Extract the (X, Y) coordinate from the center of the cell holding the provided text.  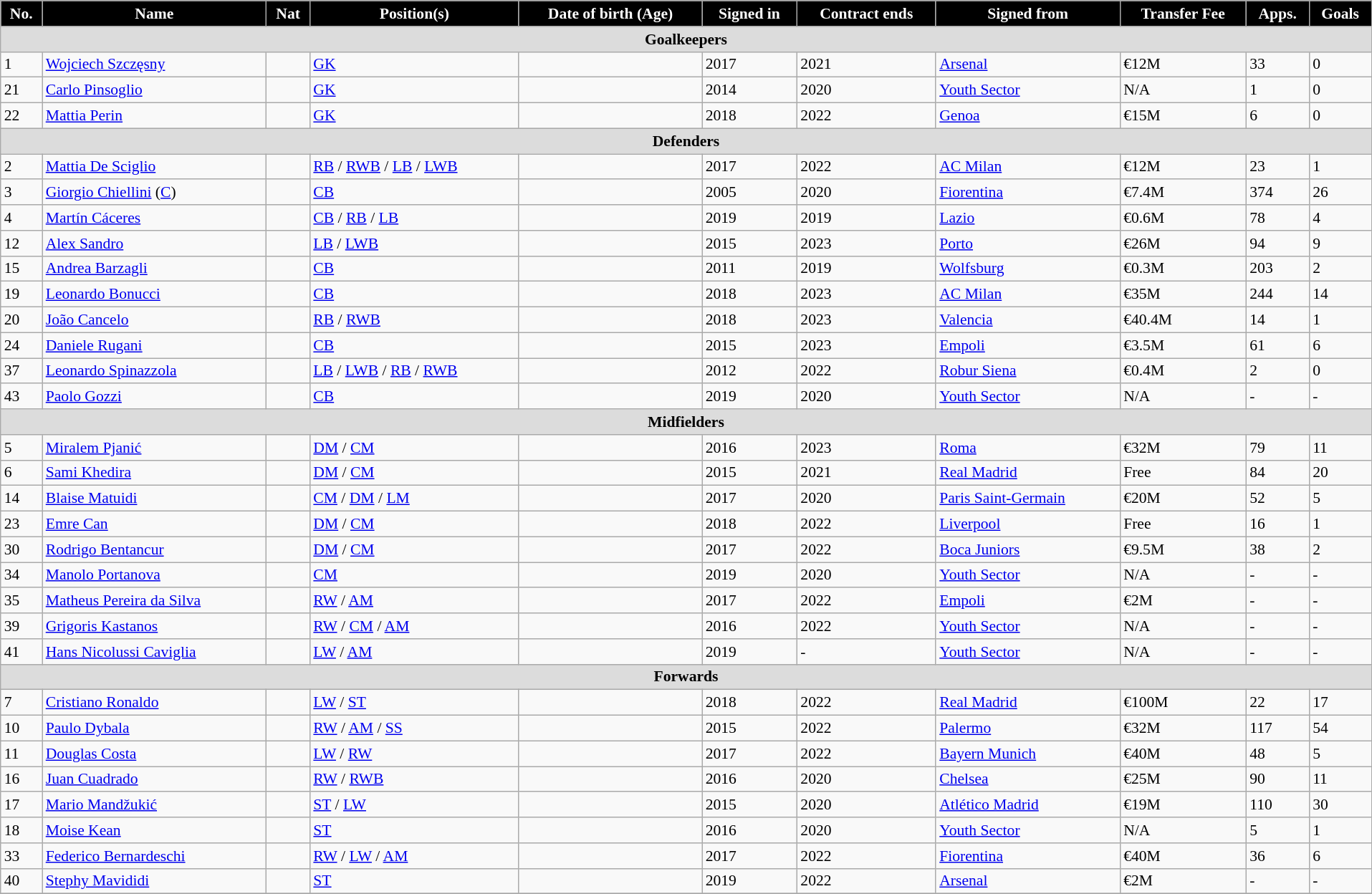
Goals (1340, 14)
2011 (749, 269)
Stephy Mavididi (155, 881)
€19M (1183, 805)
34 (21, 575)
RW / AM (414, 601)
João Cancelo (155, 320)
39 (21, 626)
€20M (1183, 499)
€0.6M (1183, 218)
Hans Nicolussi Caviglia (155, 652)
117 (1277, 729)
Mattia Perin (155, 116)
Grigoris Kastanos (155, 626)
52 (1277, 499)
Roma (1027, 448)
€35M (1183, 294)
RW / RWB (414, 779)
Paulo Dybala (155, 729)
2005 (749, 193)
Robur Siena (1027, 371)
CB / RB / LB (414, 218)
€3.5M (1183, 345)
Matheus Pereira da Silva (155, 601)
48 (1277, 754)
Midfielders (686, 422)
9 (1340, 244)
Liverpool (1027, 524)
7 (21, 703)
26 (1340, 193)
Paolo Gozzi (155, 397)
Valencia (1027, 320)
110 (1277, 805)
41 (21, 652)
RB / RWB (414, 320)
Blaise Matuidi (155, 499)
LW / AM (414, 652)
Porto (1027, 244)
Juan Cuadrado (155, 779)
94 (1277, 244)
LB / LWB / RB / RWB (414, 371)
19 (21, 294)
79 (1277, 448)
€15M (1183, 116)
Name (155, 14)
Signed in (749, 14)
Position(s) (414, 14)
Boca Juniors (1027, 549)
90 (1277, 779)
€100M (1183, 703)
Leonardo Spinazzola (155, 371)
84 (1277, 473)
Cristiano Ronaldo (155, 703)
€0.3M (1183, 269)
Atlético Madrid (1027, 805)
61 (1277, 345)
Signed from (1027, 14)
244 (1277, 294)
Rodrigo Bentancur (155, 549)
Transfer Fee (1183, 14)
43 (21, 397)
24 (21, 345)
LW / RW (414, 754)
3 (21, 193)
CM (414, 575)
LW / ST (414, 703)
Paris Saint-Germain (1027, 499)
54 (1340, 729)
37 (21, 371)
Contract ends (866, 14)
18 (21, 830)
Andrea Barzagli (155, 269)
38 (1277, 549)
Mattia De Sciglio (155, 167)
12 (21, 244)
Daniele Rugani (155, 345)
LB / LWB (414, 244)
€40.4M (1183, 320)
Wolfsburg (1027, 269)
Defenders (686, 141)
40 (21, 881)
No. (21, 14)
Lazio (1027, 218)
Nat (288, 14)
15 (21, 269)
Bayern Munich (1027, 754)
Emre Can (155, 524)
Sami Khedira (155, 473)
Douglas Costa (155, 754)
Genoa (1027, 116)
Giorgio Chiellini (C) (155, 193)
Carlo Pinsoglio (155, 90)
Apps. (1277, 14)
374 (1277, 193)
10 (21, 729)
Goalkeepers (686, 39)
RW / LW / AM (414, 856)
Federico Bernardeschi (155, 856)
CM / DM / LM (414, 499)
2014 (749, 90)
Miralem Pjanić (155, 448)
21 (21, 90)
RB / RWB / LB / LWB (414, 167)
€7.4M (1183, 193)
78 (1277, 218)
Forwards (686, 677)
Chelsea (1027, 779)
Palermo (1027, 729)
Mario Mandžukić (155, 805)
€25M (1183, 779)
35 (21, 601)
2012 (749, 371)
36 (1277, 856)
€9.5M (1183, 549)
€0.4M (1183, 371)
203 (1277, 269)
Leonardo Bonucci (155, 294)
Manolo Portanova (155, 575)
Moise Kean (155, 830)
RW / CM / AM (414, 626)
€26M (1183, 244)
Alex Sandro (155, 244)
Date of birth (Age) (610, 14)
Wojciech Szczęsny (155, 64)
RW / AM / SS (414, 729)
Martín Cáceres (155, 218)
ST / LW (414, 805)
